Determine the (x, y) coordinate at the center of the cell enclosing the given text.  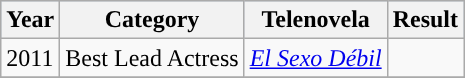
Best Lead Actress (152, 58)
Year (30, 20)
2011 (30, 58)
Telenovela (316, 20)
Category (152, 20)
El Sexo Débil (316, 58)
Result (425, 20)
